Find where the given text appears and provide that cell's center as [x, y] coordinate. 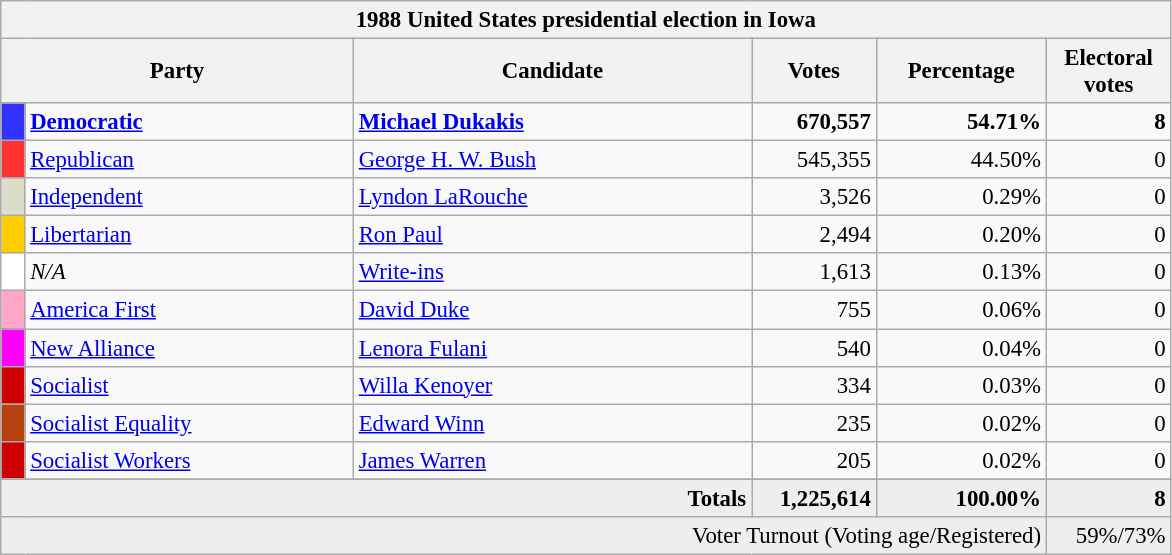
0.03% [961, 385]
Voter Turnout (Voting age/Registered) [524, 536]
Socialist Equality [189, 423]
755 [814, 310]
1,225,614 [814, 498]
3,526 [814, 197]
America First [189, 310]
New Alliance [189, 348]
100.00% [961, 498]
1988 United States presidential election in Iowa [586, 20]
James Warren [552, 460]
Totals [376, 498]
Electoral votes [1108, 72]
Michael Dukakis [552, 122]
54.71% [961, 122]
Independent [189, 197]
David Duke [552, 310]
0.04% [961, 348]
George H. W. Bush [552, 160]
545,355 [814, 160]
59%/73% [1108, 536]
N/A [189, 273]
Willa Kenoyer [552, 385]
Lenora Fulani [552, 348]
670,557 [814, 122]
Write-ins [552, 273]
Votes [814, 72]
44.50% [961, 160]
Candidate [552, 72]
Ron Paul [552, 235]
1,613 [814, 273]
Party [178, 72]
0.29% [961, 197]
Percentage [961, 72]
334 [814, 385]
Lyndon LaRouche [552, 197]
Edward Winn [552, 423]
205 [814, 460]
0.13% [961, 273]
Republican [189, 160]
Socialist [189, 385]
540 [814, 348]
Libertarian [189, 235]
Democratic [189, 122]
235 [814, 423]
2,494 [814, 235]
0.06% [961, 310]
0.20% [961, 235]
Socialist Workers [189, 460]
